Find where the given text appears and provide that cell's center as (X, Y) coordinate. 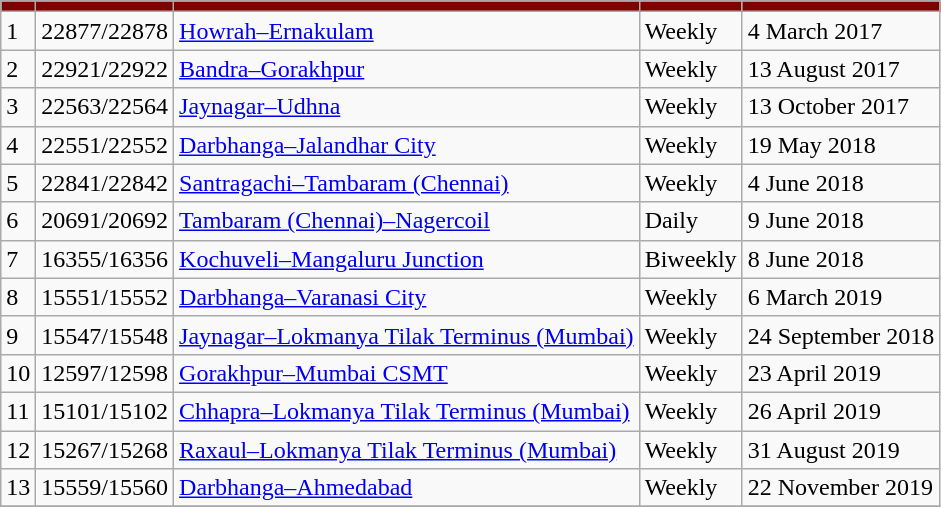
26 April 2019 (841, 411)
15267/15268 (105, 449)
5 (18, 183)
19 May 2018 (841, 145)
12 (18, 449)
Gorakhpur–Mumbai CSMT (407, 373)
8 June 2018 (841, 259)
2 (18, 69)
Howrah–Ernakulam (407, 31)
8 (18, 297)
15547/15548 (105, 335)
Raxaul–Lokmanya Tilak Terminus (Mumbai) (407, 449)
Darbhanga–Ahmedabad (407, 488)
Chhapra–Lokmanya Tilak Terminus (Mumbai) (407, 411)
22 November 2019 (841, 488)
1 (18, 31)
Jaynagar–Udhna (407, 107)
10 (18, 373)
4 (18, 145)
Jaynagar–Lokmanya Tilak Terminus (Mumbai) (407, 335)
13 August 2017 (841, 69)
22551/22552 (105, 145)
3 (18, 107)
15101/15102 (105, 411)
24 September 2018 (841, 335)
7 (18, 259)
6 (18, 221)
Kochuveli–Mangaluru Junction (407, 259)
Darbhanga–Jalandhar City (407, 145)
4 June 2018 (841, 183)
4 March 2017 (841, 31)
15551/15552 (105, 297)
Bandra–Gorakhpur (407, 69)
Daily (690, 221)
20691/20692 (105, 221)
11 (18, 411)
Tambaram (Chennai)–Nagercoil (407, 221)
Biweekly (690, 259)
22921/22922 (105, 69)
31 August 2019 (841, 449)
12597/12598 (105, 373)
13 October 2017 (841, 107)
22563/22564 (105, 107)
15559/15560 (105, 488)
6 March 2019 (841, 297)
Darbhanga–Varanasi City (407, 297)
22877/22878 (105, 31)
Santragachi–Tambaram (Chennai) (407, 183)
9 June 2018 (841, 221)
16355/16356 (105, 259)
22841/22842 (105, 183)
9 (18, 335)
23 April 2019 (841, 373)
13 (18, 488)
